Scan for the cell matching the given text and deliver its [X, Y] coordinate at center. 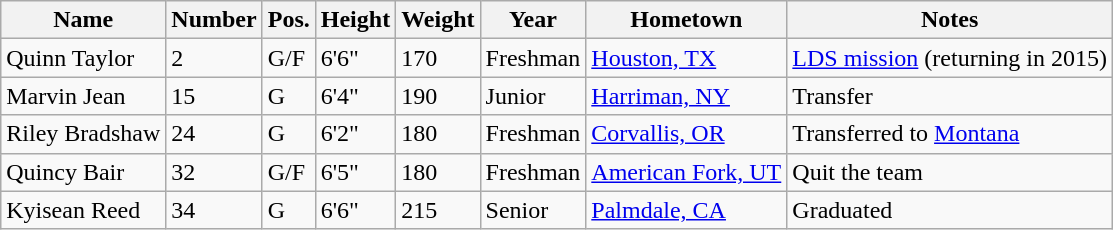
Hometown [686, 20]
Transferred to Montana [950, 134]
Riley Bradshaw [84, 134]
Year [533, 20]
2 [214, 58]
6'4" [355, 96]
Houston, TX [686, 58]
6'2" [355, 134]
Notes [950, 20]
Quit the team [950, 172]
215 [438, 210]
15 [214, 96]
170 [438, 58]
Marvin Jean [84, 96]
American Fork, UT [686, 172]
Quincy Bair [84, 172]
Pos. [288, 20]
Name [84, 20]
Kyisean Reed [84, 210]
Graduated [950, 210]
Palmdale, CA [686, 210]
Height [355, 20]
24 [214, 134]
Harriman, NY [686, 96]
34 [214, 210]
Corvallis, OR [686, 134]
LDS mission (returning in 2015) [950, 58]
Senior [533, 210]
Weight [438, 20]
Transfer [950, 96]
Quinn Taylor [84, 58]
Junior [533, 96]
6'5" [355, 172]
32 [214, 172]
Number [214, 20]
190 [438, 96]
